Extract the (X, Y) coordinate from the center of the cell holding the provided text.  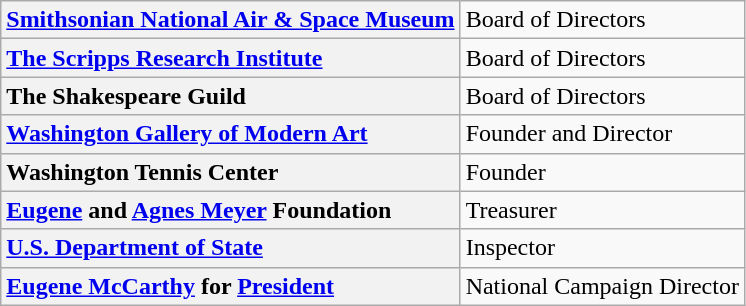
Founder (602, 172)
Washington Tennis Center (230, 172)
Inspector (602, 248)
Washington Gallery of Modern Art (230, 134)
Treasurer (602, 210)
National Campaign Director (602, 286)
Founder and Director (602, 134)
The Scripps Research Institute (230, 58)
Eugene and Agnes Meyer Foundation (230, 210)
U.S. Department of State (230, 248)
Smithsonian National Air & Space Museum (230, 20)
The Shakespeare Guild (230, 96)
Eugene McCarthy for President (230, 286)
